Provide the [X, Y] coordinate of the cell's center where the given text is located.  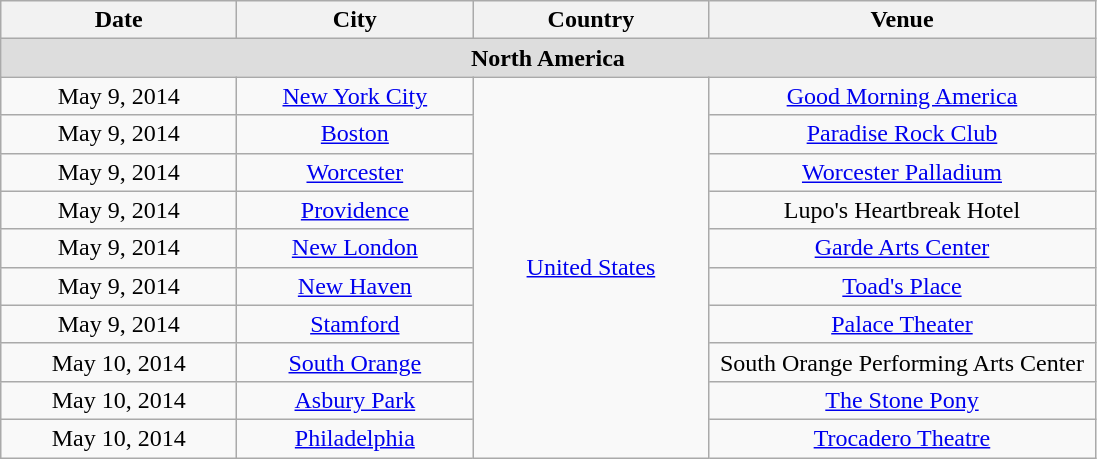
The Stone Pony [902, 400]
South Orange Performing Arts Center [902, 362]
Boston [355, 134]
New London [355, 248]
Providence [355, 210]
North America [548, 58]
South Orange [355, 362]
Asbury Park [355, 400]
Lupo's Heartbreak Hotel [902, 210]
United States [591, 268]
Venue [902, 20]
Paradise Rock Club [902, 134]
New York City [355, 96]
City [355, 20]
Worcester [355, 172]
Good Morning America [902, 96]
Toad's Place [902, 286]
Philadelphia [355, 438]
Stamford [355, 324]
Garde Arts Center [902, 248]
Palace Theater [902, 324]
Country [591, 20]
Trocadero Theatre [902, 438]
Worcester Palladium [902, 172]
New Haven [355, 286]
Date [119, 20]
